Detect which cell encompasses the target text, then output its [X, Y] center coordinate. 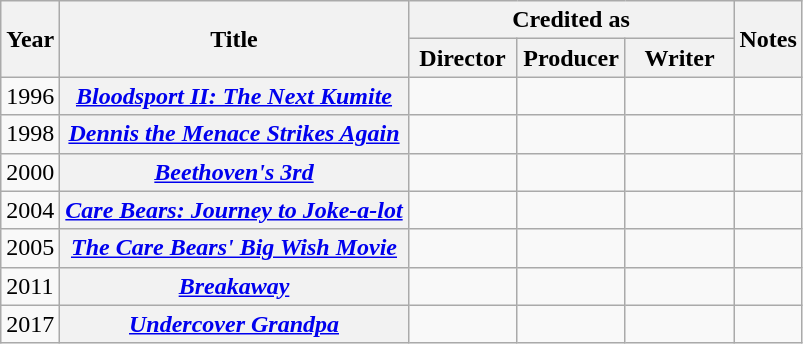
Notes [768, 39]
2011 [30, 286]
Title [234, 39]
2005 [30, 248]
Dennis the Menace Strikes Again [234, 134]
2000 [30, 172]
Breakaway [234, 286]
Writer [680, 58]
The Care Bears' Big Wish Movie [234, 248]
Director [462, 58]
Care Bears: Journey to Joke-a-lot [234, 210]
Beethoven's 3rd [234, 172]
2017 [30, 324]
Producer [572, 58]
2004 [30, 210]
Bloodsport II: The Next Kumite [234, 96]
Year [30, 39]
Undercover Grandpa [234, 324]
1998 [30, 134]
Credited as [571, 20]
1996 [30, 96]
